Output the (x, y) coordinate of the center of the cell containing the given text.  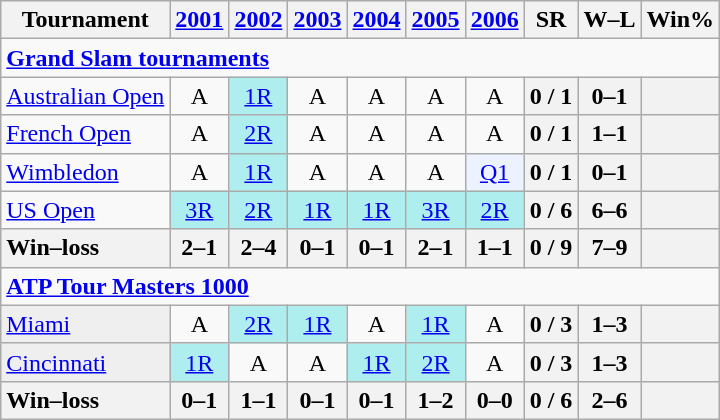
2001 (200, 20)
Grand Slam tournaments (360, 58)
ATP Tour Masters 1000 (360, 286)
W–L (610, 20)
2002 (258, 20)
French Open (86, 134)
2003 (318, 20)
Miami (86, 324)
1–2 (436, 400)
2004 (376, 20)
2005 (436, 20)
Tournament (86, 20)
Win% (680, 20)
2–6 (610, 400)
0 / 9 (551, 248)
2006 (494, 20)
7–9 (610, 248)
Cincinnati (86, 362)
2–4 (258, 248)
0–0 (494, 400)
SR (551, 20)
Q1 (494, 172)
US Open (86, 210)
Australian Open (86, 96)
Wimbledon (86, 172)
6–6 (610, 210)
